Capture the cell that displays the provided text and extract its [X, Y] central coordinate. 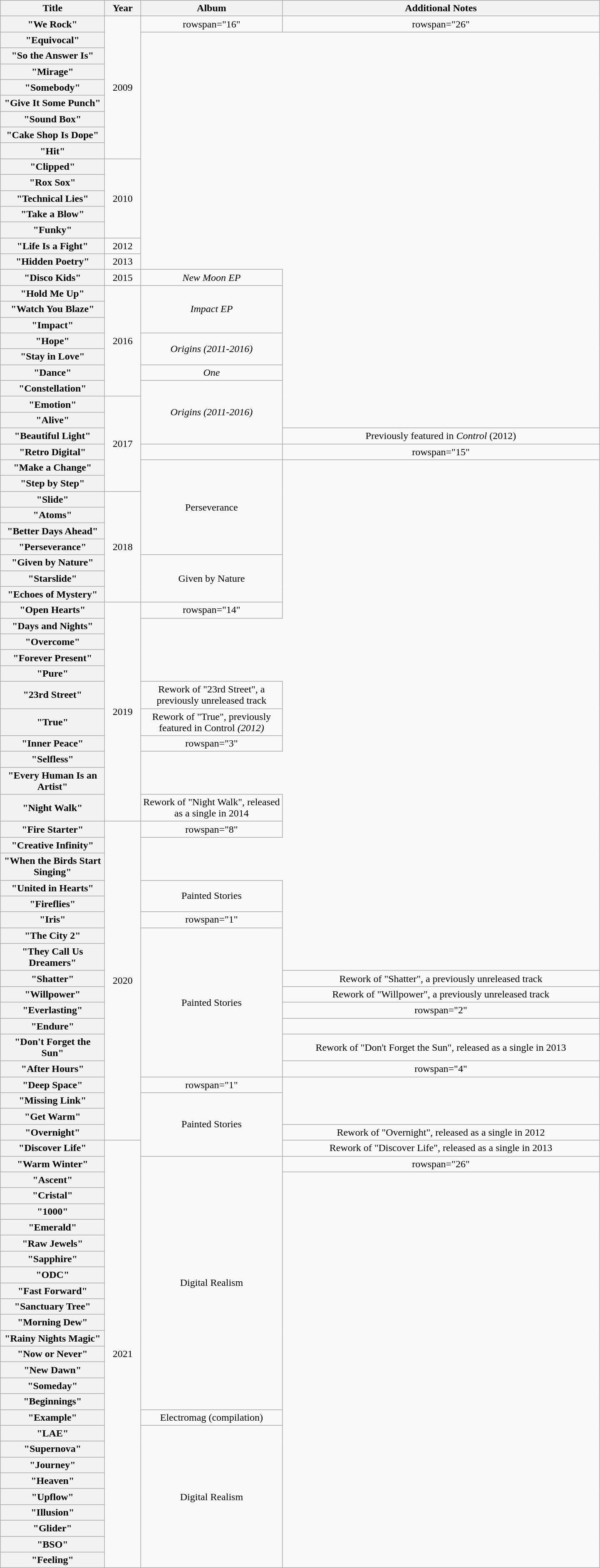
Electromag (compilation) [211, 1417]
"Stay in Love" [52, 357]
"Someday" [52, 1386]
Rework of "23rd Street", a previously unreleased track [211, 695]
2015 [123, 278]
"Cristal" [52, 1196]
"Creative Infinity" [52, 845]
"We Rock" [52, 24]
"Impact" [52, 325]
"Heaven" [52, 1481]
"Now or Never" [52, 1354]
"Disco Kids" [52, 278]
rowspan="16" [211, 24]
"Beautiful Light" [52, 436]
"Technical Lies" [52, 198]
"Given by Nature" [52, 563]
"Perseverance" [52, 547]
Rework of "Overnight", released as a single in 2012 [441, 1132]
2009 [123, 87]
"Watch You Blaze" [52, 309]
"Emotion" [52, 404]
Rework of "Discover Life", released as a single in 2013 [441, 1148]
"Warm Winter" [52, 1164]
"Sapphire" [52, 1259]
"So the Answer Is" [52, 56]
2012 [123, 246]
"LAE" [52, 1433]
"Somebody" [52, 87]
"Hidden Poetry" [52, 262]
"Open Hearts" [52, 610]
"Inner Peace" [52, 744]
"Overnight" [52, 1132]
Additional Notes [441, 8]
"ODC" [52, 1275]
2020 [123, 981]
"Rainy Nights Magic" [52, 1338]
One [211, 372]
Rework of "Willpower", a previously unreleased track [441, 994]
Rework of "Don't Forget the Sun", released as a single in 2013 [441, 1048]
"1000" [52, 1211]
"Emerald" [52, 1227]
"Sound Box" [52, 119]
"Feeling" [52, 1560]
"Slide" [52, 499]
Impact EP [211, 309]
2017 [123, 444]
"United in Hearts" [52, 888]
"Hold Me Up" [52, 293]
"Fireflies" [52, 904]
"Life Is a Fight" [52, 246]
"Starslide" [52, 578]
"Night Walk" [52, 808]
Rework of "Shatter", a previously unreleased track [441, 978]
"Raw Jewels" [52, 1243]
"Funky" [52, 230]
New Moon EP [211, 278]
Title [52, 8]
"True" [52, 722]
"Missing Link" [52, 1101]
"Beginnings" [52, 1402]
"Constellation" [52, 388]
"Take a Blow" [52, 214]
"Upflow" [52, 1496]
"23rd Street" [52, 695]
"Deep Space" [52, 1085]
2021 [123, 1354]
2010 [123, 198]
rowspan="8" [211, 829]
"Shatter" [52, 978]
"Step by Step" [52, 484]
"Alive" [52, 420]
rowspan="14" [211, 610]
"Days and Nights" [52, 626]
"Everlasting" [52, 1010]
"Dance" [52, 372]
"Supernova" [52, 1449]
"Atoms" [52, 515]
"Rox Sox" [52, 182]
"Morning Dew" [52, 1322]
"Forever Present" [52, 657]
"BSO" [52, 1544]
"Hit" [52, 151]
"Make a Change" [52, 468]
"Better Days Ahead" [52, 531]
"Pure" [52, 673]
rowspan="4" [441, 1069]
"Overcome" [52, 642]
Rework of "True", previously featured in Control (2012) [211, 722]
"Ascent" [52, 1180]
"Iris" [52, 920]
2018 [123, 547]
"Get Warm" [52, 1116]
"New Dawn" [52, 1370]
"Glider" [52, 1528]
"When the Birds Start Singing" [52, 866]
rowspan="3" [211, 744]
rowspan="15" [441, 452]
"Fire Starter" [52, 829]
"Sanctuary Tree" [52, 1307]
Album [211, 8]
"Every Human Is an Artist" [52, 781]
"Discover Life" [52, 1148]
Perseverance [211, 507]
"Fast Forward" [52, 1290]
"Cake Shop Is Dope" [52, 135]
2013 [123, 262]
Rework of "Night Walk", released as a single in 2014 [211, 808]
"Selfless" [52, 759]
"Equivocal" [52, 40]
Previously featured in Control (2012) [441, 436]
"Willpower" [52, 994]
rowspan="2" [441, 1010]
"They Call Us Dreamers" [52, 957]
"Mirage" [52, 72]
"Echoes of Mystery" [52, 594]
"Don't Forget the Sun" [52, 1048]
"Example" [52, 1417]
"Retro Digital" [52, 452]
"Journey" [52, 1465]
"Illusion" [52, 1512]
2016 [123, 341]
"Clipped" [52, 166]
"Give It Some Punch" [52, 103]
Given by Nature [211, 578]
"Endure" [52, 1026]
2019 [123, 712]
"The City 2" [52, 935]
"After Hours" [52, 1069]
Year [123, 8]
"Hope" [52, 341]
